For the text-containing cell, return its midpoint in [X, Y] coordinate format. 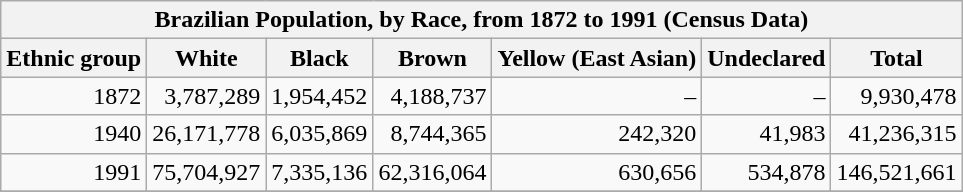
41,983 [766, 134]
9,930,478 [896, 96]
1872 [74, 96]
242,320 [597, 134]
534,878 [766, 172]
Brazilian Population, by Race, from 1872 to 1991 (Census Data) [482, 20]
White [206, 58]
Brown [432, 58]
Yellow (East Asian) [597, 58]
Black [320, 58]
Total [896, 58]
26,171,778 [206, 134]
7,335,136 [320, 172]
75,704,927 [206, 172]
1,954,452 [320, 96]
6,035,869 [320, 134]
Undeclared [766, 58]
62,316,064 [432, 172]
1991 [74, 172]
3,787,289 [206, 96]
4,188,737 [432, 96]
1940 [74, 134]
146,521,661 [896, 172]
41,236,315 [896, 134]
Ethnic group [74, 58]
630,656 [597, 172]
8,744,365 [432, 134]
